Detect which cell encompasses the target text, then output its (X, Y) center coordinate. 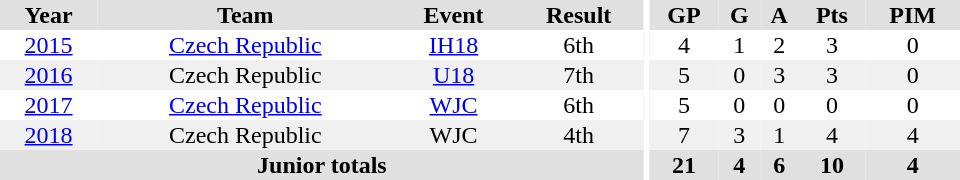
G (740, 15)
A (780, 15)
2015 (48, 45)
21 (684, 165)
Result (579, 15)
IH18 (454, 45)
Event (454, 15)
2 (780, 45)
7th (579, 75)
Junior totals (322, 165)
Year (48, 15)
Team (245, 15)
2018 (48, 135)
4th (579, 135)
U18 (454, 75)
2016 (48, 75)
6 (780, 165)
GP (684, 15)
PIM (912, 15)
Pts (832, 15)
7 (684, 135)
2017 (48, 105)
10 (832, 165)
